Return [X, Y] of the center of cell containing provided text 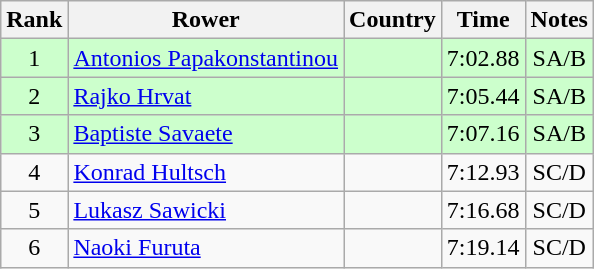
Rank [34, 20]
7:19.14 [483, 248]
Rajko Hrvat [206, 96]
Notes [559, 20]
1 [34, 58]
6 [34, 248]
4 [34, 172]
Antonios Papakonstantinou [206, 58]
2 [34, 96]
Konrad Hultsch [206, 172]
5 [34, 210]
Naoki Furuta [206, 248]
3 [34, 134]
7:12.93 [483, 172]
Rower [206, 20]
7:07.16 [483, 134]
7:02.88 [483, 58]
Time [483, 20]
Lukasz Sawicki [206, 210]
7:16.68 [483, 210]
Country [393, 20]
Baptiste Savaete [206, 134]
7:05.44 [483, 96]
